Return (X, Y) of the center of cell containing provided text 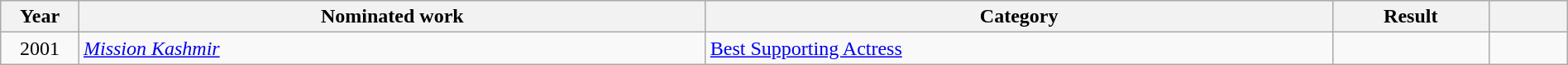
Best Supporting Actress (1019, 48)
Nominated work (392, 17)
Result (1411, 17)
Category (1019, 17)
Mission Kashmir (392, 48)
Year (40, 17)
2001 (40, 48)
